Search for the cell housing the specified text and yield its [X, Y] center coordinate. 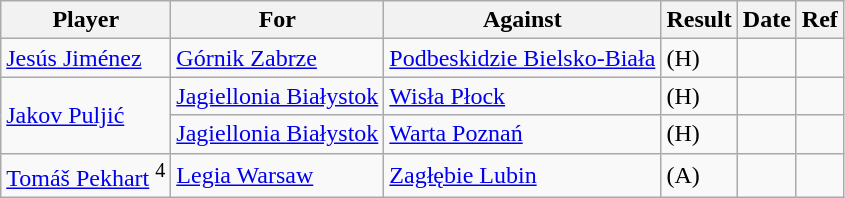
Podbeskidzie Bielsko-Biała [522, 58]
Jakov Puljić [86, 115]
Górnik Zabrze [278, 58]
Warta Poznań [522, 134]
Wisła Płock [522, 96]
Date [766, 20]
Zagłębie Lubin [522, 176]
Player [86, 20]
Legia Warsaw [278, 176]
Against [522, 20]
(A) [699, 176]
Result [699, 20]
Jesús Jiménez [86, 58]
For [278, 20]
Ref [820, 20]
Tomáš Pekhart 4 [86, 176]
